Return (x, y) of the center of cell containing provided text 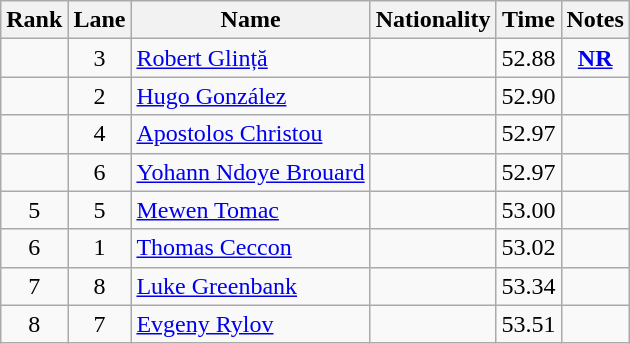
Rank (34, 20)
53.02 (528, 248)
3 (100, 58)
52.90 (528, 96)
53.34 (528, 286)
Luke Greenbank (250, 286)
53.51 (528, 324)
Yohann Ndoye Brouard (250, 172)
Thomas Ceccon (250, 248)
52.88 (528, 58)
Evgeny Rylov (250, 324)
4 (100, 134)
NR (595, 58)
1 (100, 248)
Name (250, 20)
Hugo González (250, 96)
Notes (595, 20)
Lane (100, 20)
53.00 (528, 210)
2 (100, 96)
Time (528, 20)
Mewen Tomac (250, 210)
Apostolos Christou (250, 134)
Nationality (433, 20)
Robert Glință (250, 58)
